Find where the given text appears and provide that cell's center as [x, y] coordinate. 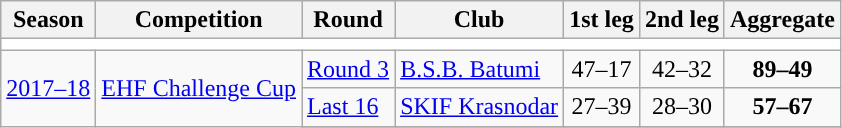
1st leg [602, 20]
Competition [199, 20]
28–30 [682, 107]
42–32 [682, 69]
Round 3 [348, 69]
Club [480, 20]
47–17 [602, 69]
Aggregate [782, 20]
Season [48, 20]
2nd leg [682, 20]
EHF Challenge Cup [199, 88]
Round [348, 20]
57–67 [782, 107]
SKIF Krasnodar [480, 107]
2017–18 [48, 88]
B.S.B. Batumi [480, 69]
Last 16 [348, 107]
27–39 [602, 107]
89–49 [782, 69]
